Return [x, y] of the center of cell containing provided text 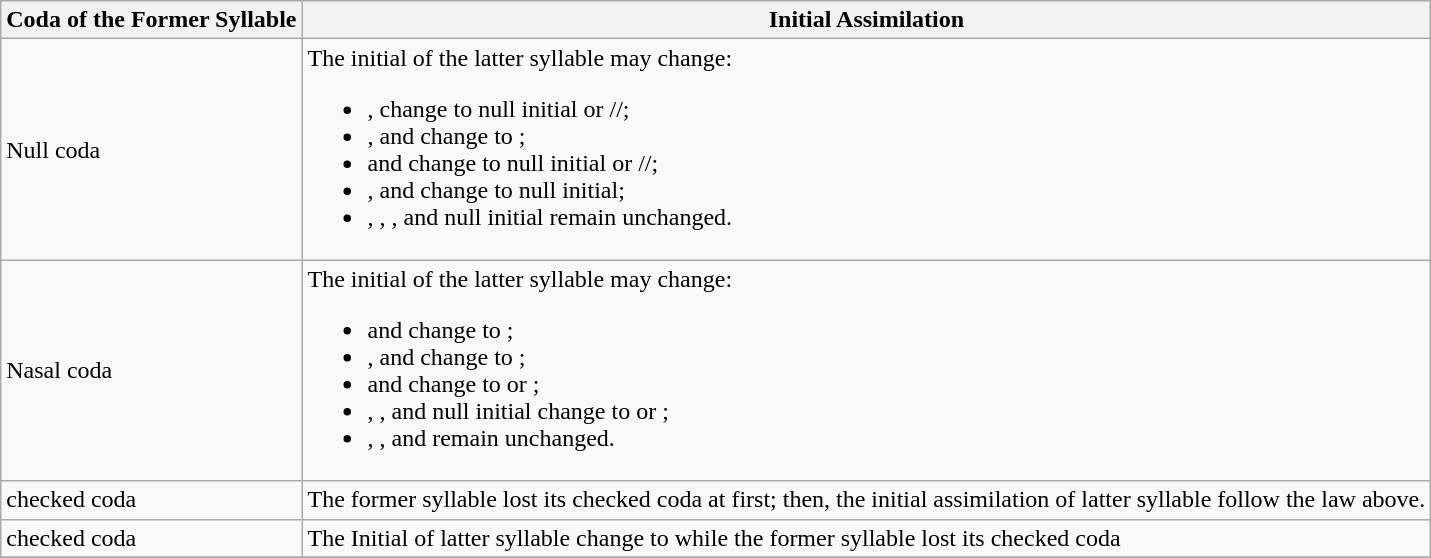
The Initial of latter syllable change to while the former syllable lost its checked coda [866, 538]
Initial Assimilation [866, 20]
Null coda [152, 150]
The former syllable lost its checked coda at first; then, the initial assimilation of latter syllable follow the law above. [866, 500]
Coda of the Former Syllable [152, 20]
Nasal coda [152, 370]
